Output the [x, y] coordinate of the center of the cell containing the given text.  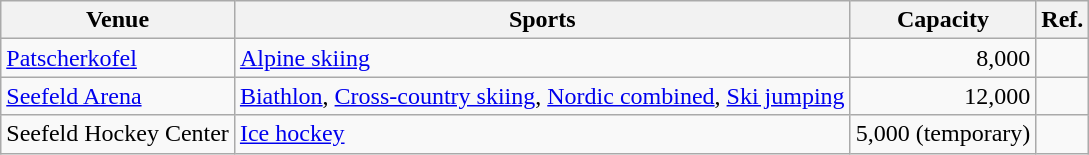
8,000 [943, 58]
Alpine skiing [542, 58]
Sports [542, 20]
Venue [118, 20]
Ref. [1062, 20]
Seefeld Hockey Center [118, 134]
Patscherkofel [118, 58]
Ice hockey [542, 134]
12,000 [943, 96]
Biathlon, Cross-country skiing, Nordic combined, Ski jumping [542, 96]
Seefeld Arena [118, 96]
Capacity [943, 20]
5,000 (temporary) [943, 134]
